Capture the cell that displays the provided text and extract its [x, y] central coordinate. 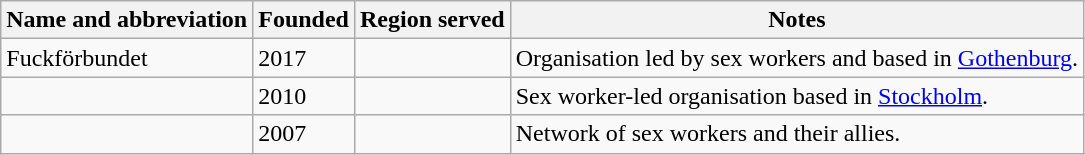
2017 [304, 58]
Organisation led by sex workers and based in Gothenburg. [796, 58]
Network of sex workers and their allies. [796, 134]
Fuckförbundet [127, 58]
Region served [432, 20]
2010 [304, 96]
2007 [304, 134]
Name and abbreviation [127, 20]
Sex worker-led organisation based in Stockholm. [796, 96]
Founded [304, 20]
Notes [796, 20]
